Search for the cell housing the specified text and yield its (x, y) center coordinate. 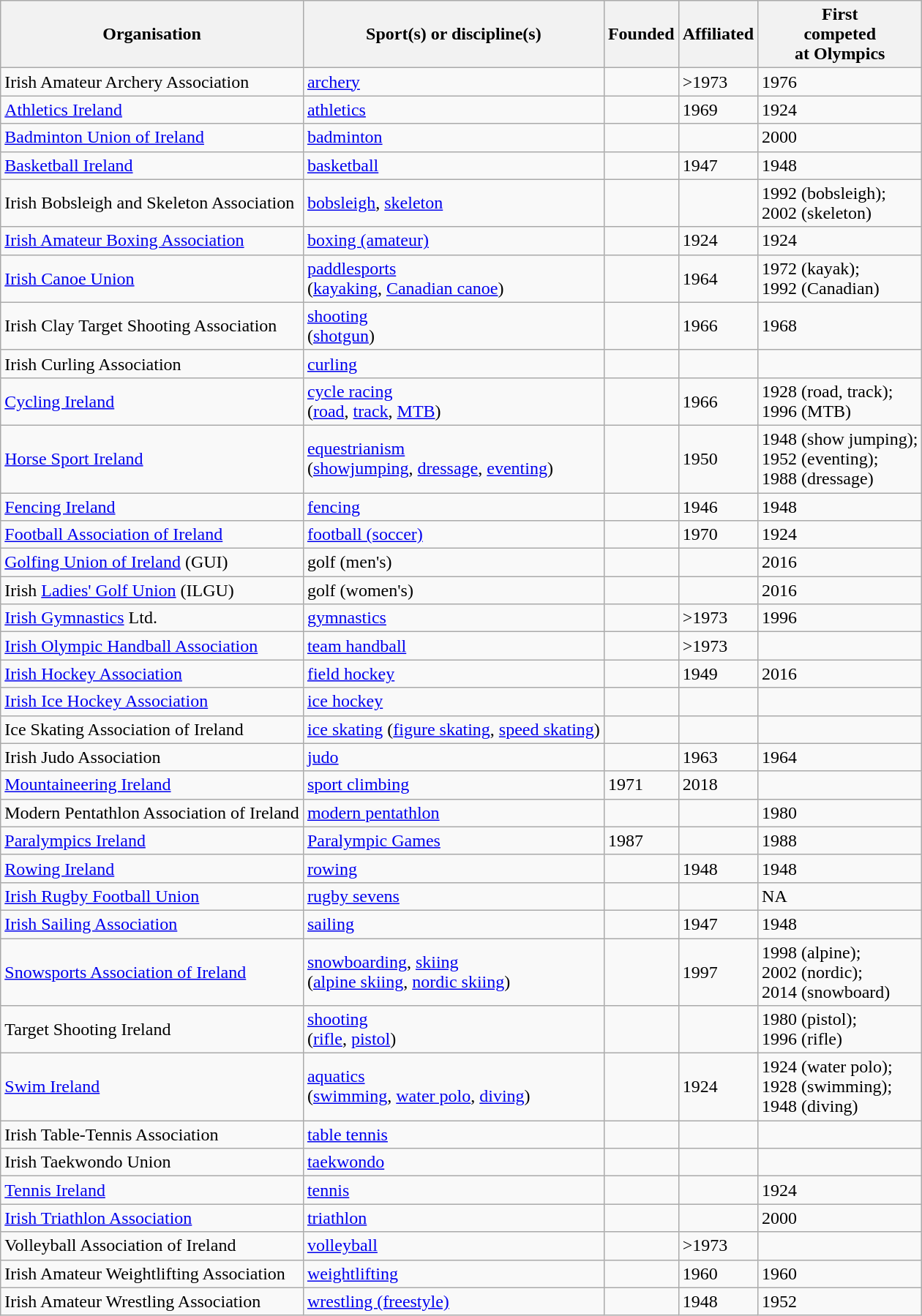
1996 (840, 618)
1992 (bobsleigh);2002 (skeleton) (840, 203)
Irish Amateur Weightlifting Association (152, 1274)
2018 (718, 785)
Athletics Ireland (152, 110)
Irish Ice Hockey Association (152, 702)
1980 (pistol);1996 (rifle) (840, 1030)
gymnastics (454, 618)
Firstcompetedat Olympics (840, 34)
NA (840, 896)
1928 (road, track);1996 (MTB) (840, 401)
shooting(shotgun) (454, 326)
fencing (454, 507)
Sport(s) or discipline(s) (454, 34)
triathlon (454, 1218)
Modern Pentathlon Association of Ireland (152, 813)
rugby sevens (454, 896)
Irish Taekwondo Union (152, 1162)
golf (men's) (454, 563)
1948 (show jumping);1952 (eventing);1988 (dressage) (840, 459)
Irish Rugby Football Union (152, 896)
field hockey (454, 674)
1972 (kayak);1992 (Canadian) (840, 278)
bobsleigh, skeleton (454, 203)
snowboarding, skiing(alpine skiing, nordic skiing) (454, 971)
cycle racing(road, track, MTB) (454, 401)
Irish Ladies' Golf Union (ILGU) (152, 590)
Golfing Union of Ireland (GUI) (152, 563)
Fencing Ireland (152, 507)
Paralympic Games (454, 841)
Ice Skating Association of Ireland (152, 729)
badminton (454, 138)
Swim Ireland (152, 1087)
1998 (alpine);2002 (nordic);2014 (snowboard) (840, 971)
1924 (water polo);1928 (swimming);1948 (diving) (840, 1087)
Paralympics Ireland (152, 841)
golf (women's) (454, 590)
Irish Bobsleigh and Skeleton Association (152, 203)
Irish Gymnastics Ltd. (152, 618)
Rowing Ireland (152, 868)
Badminton Union of Ireland (152, 138)
shooting(rifle, pistol) (454, 1030)
sport climbing (454, 785)
Football Association of Ireland (152, 535)
1950 (718, 459)
Irish Canoe Union (152, 278)
1969 (718, 110)
Irish Table-Tennis Association (152, 1135)
Irish Olympic Handball Association (152, 646)
1976 (840, 82)
ice skating (figure skating, speed skating) (454, 729)
curling (454, 364)
Volleyball Association of Ireland (152, 1246)
athletics (454, 110)
Irish Triathlon Association (152, 1218)
Target Shooting Ireland (152, 1030)
1949 (718, 674)
1968 (840, 326)
Horse Sport Ireland (152, 459)
Founded (641, 34)
Irish Amateur Boxing Association (152, 241)
Irish Amateur Wrestling Association (152, 1301)
Affiliated (718, 34)
boxing (amateur) (454, 241)
weightlifting (454, 1274)
table tennis (454, 1135)
rowing (454, 868)
Mountaineering Ireland (152, 785)
1963 (718, 757)
1988 (840, 841)
1970 (718, 535)
Snowsports Association of Ireland (152, 971)
1987 (641, 841)
Irish Clay Target Shooting Association (152, 326)
Irish Curling Association (152, 364)
archery (454, 82)
1971 (641, 785)
taekwondo (454, 1162)
Tennis Ireland (152, 1190)
sailing (454, 924)
paddlesports(kayaking, Canadian canoe) (454, 278)
Irish Hockey Association (152, 674)
aquatics(swimming, water polo, diving) (454, 1087)
Organisation (152, 34)
tennis (454, 1190)
modern pentathlon (454, 813)
equestrianism(showjumping, dressage, eventing) (454, 459)
team handball (454, 646)
Irish Judo Association (152, 757)
Irish Amateur Archery Association (152, 82)
judo (454, 757)
1952 (840, 1301)
wrestling (freestyle) (454, 1301)
1946 (718, 507)
ice hockey (454, 702)
1980 (840, 813)
1997 (718, 971)
basketball (454, 165)
volleyball (454, 1246)
football (soccer) (454, 535)
Irish Sailing Association (152, 924)
Cycling Ireland (152, 401)
Basketball Ireland (152, 165)
